Extract the (X, Y) coordinate from the center of the cell holding the provided text.  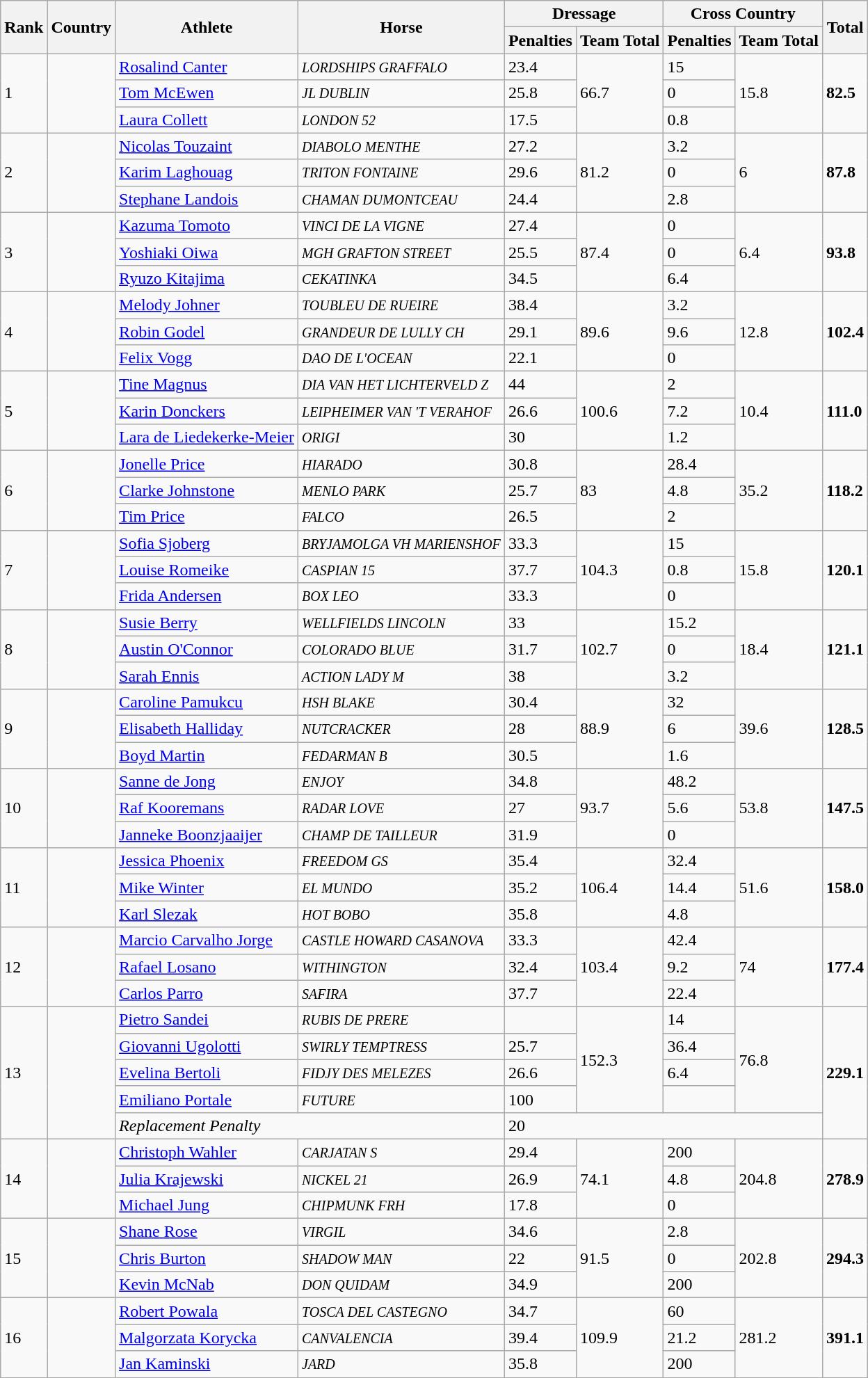
82.5 (846, 93)
93.8 (846, 252)
TOUBLEU DE RUEIRE (401, 305)
HOT BOBO (401, 914)
Yoshiaki Oiwa (207, 252)
Frida Andersen (207, 596)
Boyd Martin (207, 755)
GRANDEUR DE LULLY CH (401, 332)
Lara de Liedekerke-Meier (207, 438)
38.4 (540, 305)
EL MUNDO (401, 888)
COLORADO BLUE (401, 649)
Rafael Losano (207, 967)
Shane Rose (207, 1232)
23.4 (540, 67)
Horse (401, 27)
Sarah Ennis (207, 675)
30.8 (540, 464)
278.9 (846, 1178)
5 (24, 411)
FUTURE (401, 1099)
Athlete (207, 27)
158.0 (846, 888)
89.6 (620, 331)
30.4 (540, 702)
Evelina Bertoli (207, 1073)
39.6 (779, 728)
ENJOY (401, 782)
100.6 (620, 411)
109.9 (620, 1338)
Jonelle Price (207, 464)
25.5 (540, 252)
Rank (24, 27)
MGH GRAFTON STREET (401, 252)
Emiliano Portale (207, 1099)
22.1 (540, 358)
Felix Vogg (207, 358)
Sofia Sjoberg (207, 543)
Tom McEwen (207, 93)
Nicolas Touzaint (207, 146)
35.4 (540, 861)
87.8 (846, 173)
88.9 (620, 728)
10 (24, 808)
Robin Godel (207, 332)
Kevin McNab (207, 1285)
391.1 (846, 1338)
FALCO (401, 517)
29.6 (540, 173)
Jan Kaminski (207, 1364)
Giovanni Ugolotti (207, 1046)
60 (700, 1311)
Julia Krajewski (207, 1179)
Kazuma Tomoto (207, 225)
7 (24, 570)
53.8 (779, 808)
93.7 (620, 808)
11 (24, 888)
TOSCA DEL CASTEGNO (401, 1311)
34.5 (540, 278)
25.8 (540, 93)
9 (24, 728)
BOX LEO (401, 596)
Replacement Penalty (310, 1125)
Tim Price (207, 517)
Rosalind Canter (207, 67)
3 (24, 252)
Michael Jung (207, 1205)
27.2 (540, 146)
Jessica Phoenix (207, 861)
74.1 (620, 1178)
NICKEL 21 (401, 1179)
81.2 (620, 173)
Sanne de Jong (207, 782)
Malgorzata Korycka (207, 1338)
22.4 (700, 993)
103.4 (620, 967)
RADAR LOVE (401, 808)
Caroline Pamukcu (207, 702)
229.1 (846, 1073)
33 (540, 623)
34.6 (540, 1232)
30 (540, 438)
7.2 (700, 411)
9.6 (700, 332)
121.1 (846, 649)
Raf Kooremans (207, 808)
177.4 (846, 967)
10.4 (779, 411)
27.4 (540, 225)
26.5 (540, 517)
HIARADO (401, 464)
BRYJAMOLGA VH MARIENSHOF (401, 543)
Carlos Parro (207, 993)
42.4 (700, 940)
Country (81, 27)
8 (24, 649)
DAO DE L'OCEAN (401, 358)
14.4 (700, 888)
CARJATAN S (401, 1152)
DON QUIDAM (401, 1285)
CHIPMUNK FRH (401, 1205)
Ryuzo Kitajima (207, 278)
13 (24, 1073)
22 (540, 1258)
87.4 (620, 252)
34.8 (540, 782)
TRITON FONTAINE (401, 173)
118.2 (846, 490)
Karin Donckers (207, 411)
FREEDOM GS (401, 861)
83 (620, 490)
JARD (401, 1364)
128.5 (846, 728)
20 (664, 1125)
LEIPHEIMER VAN 'T VERAHOF (401, 411)
CEKATINKA (401, 278)
66.7 (620, 93)
1.2 (700, 438)
74 (779, 967)
30.5 (540, 755)
111.0 (846, 411)
Robert Powala (207, 1311)
147.5 (846, 808)
204.8 (779, 1178)
294.3 (846, 1258)
100 (540, 1099)
CASPIAN 15 (401, 570)
91.5 (620, 1258)
ACTION LADY M (401, 675)
29.4 (540, 1152)
HSH BLAKE (401, 702)
Marcio Carvalho Jorge (207, 940)
Janneke Boonzjaaijer (207, 835)
5.6 (700, 808)
1.6 (700, 755)
LONDON 52 (401, 120)
31.9 (540, 835)
Christoph Wahler (207, 1152)
102.4 (846, 331)
VIRGIL (401, 1232)
WELLFIELDS LINCOLN (401, 623)
CHAMP DE TAILLEUR (401, 835)
Louise Romeike (207, 570)
WITHINGTON (401, 967)
MENLO PARK (401, 490)
Stephane Landois (207, 199)
CASTLE HOWARD CASANOVA (401, 940)
21.2 (700, 1338)
106.4 (620, 888)
SAFIRA (401, 993)
48.2 (700, 782)
FIDJY DES MELEZES (401, 1073)
36.4 (700, 1046)
RUBIS DE PRERE (401, 1020)
102.7 (620, 649)
15.2 (700, 623)
Pietro Sandei (207, 1020)
24.4 (540, 199)
18.4 (779, 649)
44 (540, 385)
16 (24, 1338)
Chris Burton (207, 1258)
Elisabeth Halliday (207, 728)
29.1 (540, 332)
ORIGI (401, 438)
1 (24, 93)
LORDSHIPS GRAFFALO (401, 67)
DIABOLO MENTHE (401, 146)
76.8 (779, 1059)
28.4 (700, 464)
SHADOW MAN (401, 1258)
Mike Winter (207, 888)
34.9 (540, 1285)
152.3 (620, 1059)
281.2 (779, 1338)
17.8 (540, 1205)
4 (24, 331)
NUTCRACKER (401, 728)
Melody Johner (207, 305)
38 (540, 675)
17.5 (540, 120)
28 (540, 728)
27 (540, 808)
CHAMAN DUMONTCEAU (401, 199)
26.9 (540, 1179)
31.7 (540, 649)
Karl Slezak (207, 914)
FEDARMAN B (401, 755)
Total (846, 27)
Laura Collett (207, 120)
32 (700, 702)
Susie Berry (207, 623)
CANVALENCIA (401, 1338)
104.3 (620, 570)
Karim Laghouag (207, 173)
Dressage (584, 14)
51.6 (779, 888)
Austin O'Connor (207, 649)
9.2 (700, 967)
SWIRLY TEMPTRESS (401, 1046)
34.7 (540, 1311)
VINCI DE LA VIGNE (401, 225)
Cross Country (743, 14)
DIA VAN HET LICHTERVELD Z (401, 385)
39.4 (540, 1338)
12 (24, 967)
Tine Magnus (207, 385)
JL DUBLIN (401, 93)
12.8 (779, 331)
Clarke Johnstone (207, 490)
202.8 (779, 1258)
120.1 (846, 570)
